Search for the cell housing the specified text and yield its (X, Y) center coordinate. 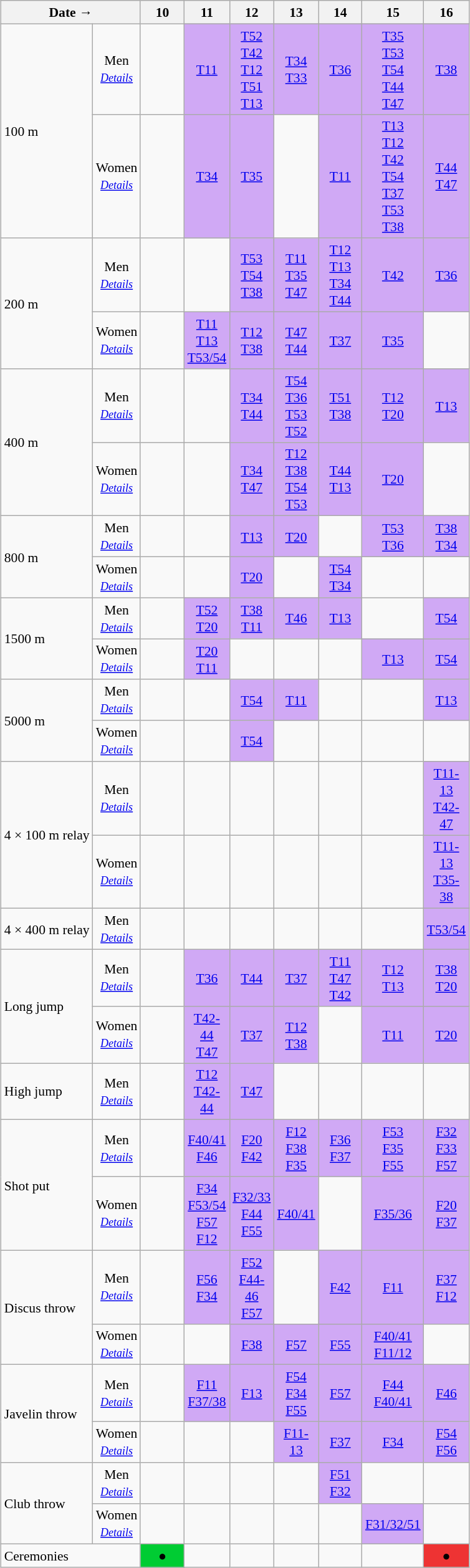
T47T44 (295, 340)
Date → (71, 12)
5000 m (47, 720)
F44F40/41 (393, 1394)
11 (207, 12)
T52T42T12T51T13 (252, 69)
Long jump (47, 1006)
F11F37/38 (207, 1394)
T42-44T47 (207, 1035)
F12F38F35 (295, 1148)
F51F32 (340, 1483)
400 m (47, 442)
F35/36 (393, 1213)
F37F12 (446, 1287)
T11T47T42 (340, 977)
F32/33F44F55 (252, 1213)
T35T53T54T44T47 (393, 69)
T38T34 (446, 537)
F11-13 (295, 1442)
T11-13T35-38 (446, 872)
13 (295, 12)
T34 (207, 176)
T53/54 (446, 929)
T38T11 (252, 618)
T53T54T38 (252, 275)
F31/32/51 (393, 1524)
F36F37 (340, 1148)
T44T47 (446, 176)
T38T20 (446, 977)
F34 (393, 1442)
T11T13T53/54 (207, 340)
T44T13 (340, 479)
T54T34 (340, 577)
F55 (340, 1344)
Ceremonies (71, 1556)
T46 (295, 618)
Club throw (47, 1503)
4 × 400 m relay (47, 929)
800 m (47, 557)
F53F35F55 (393, 1148)
T47 (252, 1092)
T38 (446, 69)
F20F37 (446, 1213)
F20F42 (252, 1148)
16 (446, 12)
F40/41F11/12 (393, 1344)
F13 (252, 1394)
F40/41 (295, 1213)
1500 m (47, 638)
T51T38 (340, 405)
F34F53/54F57F12 (207, 1213)
F56F34 (207, 1287)
12 (252, 12)
14 (340, 12)
F52F44-46F57 (252, 1287)
F54F34F55 (295, 1394)
T12T13T34T44 (340, 275)
F38 (252, 1344)
T34T44 (252, 405)
T42 (393, 275)
F32F33F57 (446, 1148)
Discus throw (47, 1307)
F54F56 (446, 1442)
T44 (252, 977)
T52T20 (207, 618)
T12T20 (393, 405)
T34T33 (295, 69)
200 m (47, 303)
100 m (47, 131)
Shot put (47, 1185)
F42 (340, 1287)
T12T13 (393, 977)
T20T11 (207, 659)
F46 (446, 1394)
T11-13T42-47 (446, 798)
F11 (393, 1287)
15 (393, 12)
T13T12T42T54T37T53T38 (393, 176)
High jump (47, 1092)
4 × 100 m relay (47, 834)
10 (162, 12)
T53T36 (393, 537)
F37 (340, 1442)
T11T35T47 (295, 275)
F40/41F46 (207, 1148)
Javelin throw (47, 1413)
T12T38T54T53 (295, 479)
T12T42-44 (207, 1092)
T34T47 (252, 479)
T54T36T53T52 (295, 405)
